Pinpoint the cell where the given text exists, returning its (X, Y) midpoint coordinate. 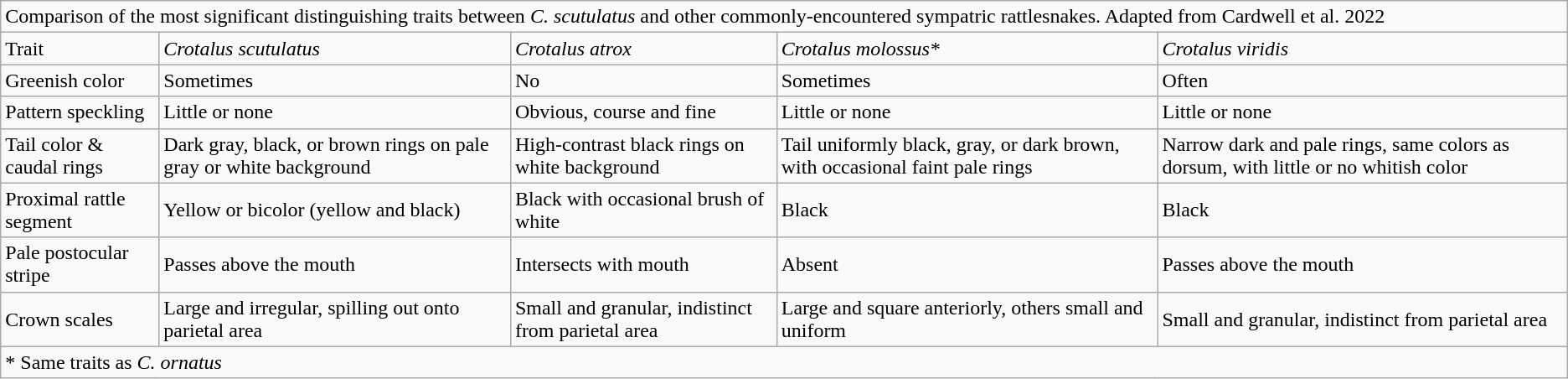
Black with occasional brush of white (643, 210)
Crotalus scutulatus (335, 49)
Crotalus viridis (1362, 49)
Large and irregular, spilling out onto parietal area (335, 319)
Crown scales (80, 319)
Pale postocular stripe (80, 265)
Absent (967, 265)
Crotalus molossus* (967, 49)
Obvious, course and fine (643, 112)
Crotalus atrox (643, 49)
Intersects with mouth (643, 265)
Yellow or bicolor (yellow and black) (335, 210)
No (643, 80)
Greenish color (80, 80)
Tail color & caudal rings (80, 156)
Proximal rattle segment (80, 210)
High-contrast black rings on white background (643, 156)
Narrow dark and pale rings, same colors as dorsum, with little or no whitish color (1362, 156)
Tail uniformly black, gray, or dark brown, with occasional faint pale rings (967, 156)
Trait (80, 49)
Often (1362, 80)
* Same traits as C. ornatus (784, 362)
Pattern speckling (80, 112)
Dark gray, black, or brown rings on pale gray or white background (335, 156)
Large and square anteriorly, others small and uniform (967, 319)
